Scan for the cell matching the given text and deliver its (X, Y) coordinate at center. 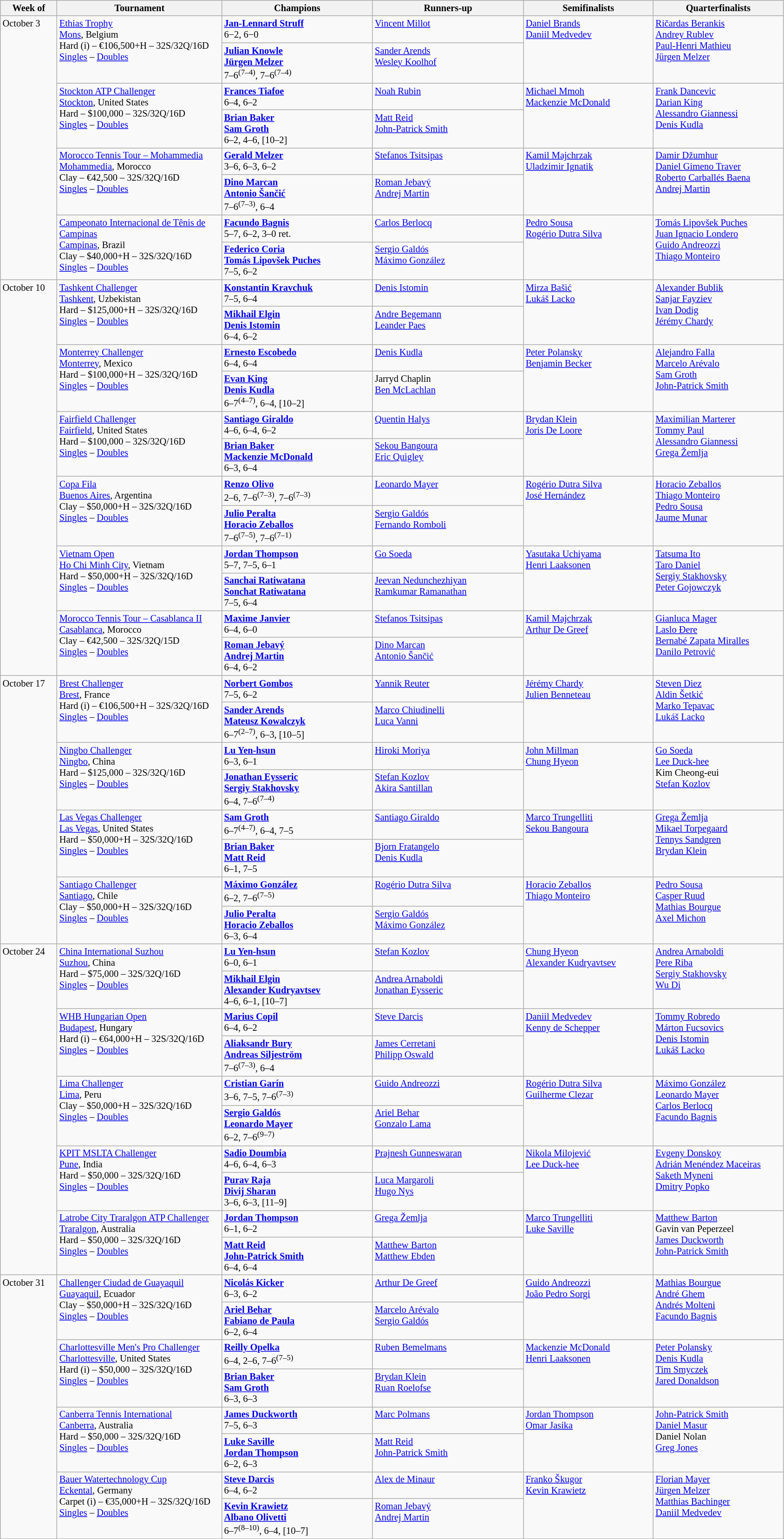
Roman Jebavý Andrej Martin6–4, 6–2 (297, 656)
October 10 (29, 478)
Norbert Gombos7–5, 6–2 (297, 689)
Jarryd Chaplin Ben McLachlan (448, 391)
Jeevan Nedunchezhiyan Ramkumar Ramanathan (448, 592)
Marcelo Arévalo Sergio Galdós (448, 1321)
Reilly Opelka6–4, 2–6, 7–6(7–5) (297, 1355)
Rogério Dutra Silva (448, 891)
Gerald Melzer3–6, 6–3, 6–2 (297, 161)
Andrea Arnaboldi Pere Riba Sergiy Stakhovsky Wu Di (719, 976)
Denis Kudla (448, 358)
Las Vegas ChallengerLas Vegas, United States Hard – $50,000+H – 32S/32Q/16DSingles – Doubles (139, 844)
Tommy Robredo Márton Fucsovics Denis Istomin Lukáš Lacko (719, 1042)
James Duckworth7–5, 6–3 (297, 1420)
Kevin Krawietz Albano Olivetti6–7(8–10), 6–4, [10–7] (297, 1518)
Michael Mmoh Mackenzie McDonald (588, 115)
Carlos Berlocq (448, 229)
Sander Arends Wesley Koolhof (448, 63)
Marc Polmans (448, 1420)
Lima ChallengerLima, Peru Clay – $50,000+H – 32S/32Q/16DSingles – Doubles (139, 1111)
Mackenzie McDonald Henri Laaksonen (588, 1373)
John Millman Chung Hyeon (588, 776)
Andre Begemann Leander Paes (448, 326)
Santiago Giraldo4–6, 6–4, 6–2 (297, 425)
Rogério Dutra Silva José Hernández (588, 511)
Tomás Lipovšek Puches Juan Ignacio Londero Guido Andreozzi Thiago Monteiro (719, 247)
Damir Džumhur Daniel Gimeno Traver Roberto Carballés Baena Andrej Martin (719, 181)
Aliaksandr Bury Andreas Siljeström7–6(7–3), 6–4 (297, 1055)
Ethias TrophyMons, Belgium Hard (i) – €106,500+H – 32S/32Q/16DSingles – Doubles (139, 49)
Máximo González Leonardo Mayer Carlos Berlocq Facundo Bagnis (719, 1111)
Jan-Lennard Struff6−2, 6−0 (297, 29)
Ningbo ChallengerNingbo, China Hard – $125,000 – 32S/32Q/16DSingles – Doubles (139, 776)
Facundo Bagnis5–7, 6–2, 3–0 ret. (297, 229)
Purav Raja Divij Sharan3–6, 6–3, [11–9] (297, 1192)
Canberra Tennis InternationalCanberra, Australia Hard – $50,000 – 32S/32Q/16DSingles – Doubles (139, 1439)
Bjorn Fratangelo Denis Kudla (448, 858)
Frances Tiafoe6–4, 6–2 (297, 97)
Vincent Millot (448, 29)
Santiago ChallengerSantiago, Chile Clay – $50,000+H – 32S/32Q/16DSingles – Doubles (139, 910)
Runners-up (448, 8)
Alejandro Falla Marcelo Arévalo Sam Groth John-Patrick Smith (719, 378)
Brest ChallengerBrest, France Hard (i) – €106,500+H – 32S/32Q/16DSingles – Doubles (139, 709)
Andrea Arnaboldi Jonathan Eysseric (448, 990)
KPIT MSLTA ChallengerPune, India Hard – $50,000 – 32S/32Q/16DSingles – Doubles (139, 1178)
Ruben Bemelmans (448, 1355)
Fairfield ChallengerFairfield, United States Hard – $100,000 – 32S/32Q/16DSingles – Doubles (139, 444)
Brian Baker Sam Groth6–3, 6–3 (297, 1388)
Stockton ATP ChallengerStockton, United States Hard – $100,000 – 32S/32Q/16DSingles – Doubles (139, 115)
Horacio Zeballos Thiago Monteiro Pedro Sousa Jaume Munar (719, 511)
Sanchai Ratiwatana Sonchat Ratiwatana7–5, 6–4 (297, 592)
Kamil Majchrzak Arthur De Greef (588, 643)
Julio Peralta Horacio Zeballos6–3, 6–4 (297, 925)
Peter Polansky Benjamin Becker (588, 378)
Go Soeda Lee Duck-hee Kim Cheong-eui Stefan Kozlov (719, 776)
Copa FilaBuenos Aires, Argentina Clay – $50,000+H – 32S/32Q/16DSingles – Doubles (139, 511)
Bauer Watertechnology CupEckental, Germany Carpet (i) – €35,000+H – 32S/32Q/16DSingles – Doubles (139, 1505)
October 24 (29, 1109)
Jordan Thompson5–7, 7–5, 6–1 (297, 559)
Frank Dancevic Darian King Alessandro Giannessi Denis Kudla (719, 115)
Renzo Olivo2–6, 7–6(7–3), 7–6(7–3) (297, 491)
Daniel Brands Daniil Medvedev (588, 49)
Morocco Tennis Tour – Casablanca IICasablanca, Morocco Clay – €42,500 – 32S/32Q/15DSingles – Doubles (139, 643)
Mathias Bourgue André Ghem Andrés Molteni Facundo Bagnis (719, 1307)
Sergio Galdós Leonardo Mayer6–2, 7–6(9–7) (297, 1125)
Sander Arends Mateusz Kowalczyk6–7(2–7), 6–3, [10–5] (297, 722)
Campeonato Internacional de Tênis de CampinasCampinas, Brazil Clay – $40,000+H – 32S/32Q/16DSingles – Doubles (139, 247)
John-Patrick Smith Daniel Masur Daniel Nolan Greg Jones (719, 1439)
Ariel Behar Fabiano de Paula6–2, 6–4 (297, 1321)
Lu Yen-hsun6–3, 6–1 (297, 756)
Brydan Klein Joris De Loore (588, 444)
Grega Žemlja (448, 1224)
Steven Diez Aldin Šetkić Marko Tepavac Lukáš Lacko (719, 709)
Marco Trungelliti Sekou Bangoura (588, 844)
Morocco Tennis Tour – MohammediaMohammedia, Morocco Clay – €42,500 – 32S/32Q/16DSingles – Doubles (139, 181)
Ariel Behar Gonzalo Lama (448, 1125)
Leonardo Mayer (448, 491)
Franko Škugor Kevin Krawietz (588, 1505)
Dino Marcan Antonio Šančić (448, 656)
Julio Peralta Horacio Zeballos7–6(7–5), 7–6(7–1) (297, 526)
Prajnesh Gunneswaran (448, 1159)
Maximilian Marterer Tommy Paul Alessandro Giannessi Grega Žemlja (719, 444)
Jonathan Eysseric Sergiy Stakhovsky6–4, 7–6(7–4) (297, 790)
Grega Žemlja Mikael Torpegaard Tennys Sandgren Brydan Klein (719, 844)
Daniil Medvedev Kenny de Schepper (588, 1042)
Gianluca Mager Laslo Đere Bernabé Zapata Miralles Danilo Petrović (719, 643)
Nicolás Kicker6–3, 6–2 (297, 1288)
Lu Yen-hsun6–0, 6–1 (297, 957)
Konstantin Kravchuk7–5, 6–4 (297, 293)
Hiroki Moriya (448, 756)
Matthew Barton Matthew Ebden (448, 1256)
Yasutaka Uchiyama Henri Laaksonen (588, 578)
Guido Andreozzi João Pedro Sorgi (588, 1307)
Pedro Sousa Rogério Dutra Silva (588, 247)
Sam Groth6–7(4–7), 6–4, 7–5 (297, 824)
Challenger Ciudad de GuayaquilGuayaquil, Ecuador Clay – $50,000+H – 32S/32Q/16DSingles – Doubles (139, 1307)
Vietnam OpenHo Chi Minh City, Vietnam Hard – $50,000+H – 32S/32Q/16DSingles – Doubles (139, 578)
Nikola Milojević Lee Duck-hee (588, 1178)
Quarterfinalists (719, 8)
Charlottesville Men's Pro ChallengerCharlottesville, United States Hard (i) – $50,000 – 32S/32Q/16DSingles – Doubles (139, 1373)
Santiago Giraldo (448, 824)
Stefan Kozlov Akira Santillan (448, 790)
Semifinalists (588, 8)
Alexander Bublik Sanjar Fayziev Ivan Dodig Jérémy Chardy (719, 312)
Marius Copil6–4, 6–2 (297, 1022)
Maxime Janvier6–4, 6–0 (297, 624)
Jérémy Chardy Julien Benneteau (588, 709)
Tashkent ChallengerTashkent, Uzbekistan Hard – $125,000+H – 32S/32Q/16DSingles – Doubles (139, 312)
Julian Knowle Jürgen Melzer7–6(7–4), 7–6(7–4) (297, 63)
Sergio Galdós Fernando Romboli (448, 526)
Evgeny Donskoy Adrián Menéndez Maceiras Saketh Myneni Dmitry Popko (719, 1178)
China International SuzhouSuzhou, China Hard – $75,000 – 32S/32Q/16DSingles – Doubles (139, 976)
Sekou Bangoura Eric Quigley (448, 457)
Marco Chiudinelli Luca Vanni (448, 722)
Evan King Denis Kudla6–7(4–7), 6–4, [10–2] (297, 391)
Brian Baker Sam Groth6–2, 4–6, [10–2] (297, 129)
Ernesto Escobedo6–4, 6–4 (297, 358)
Yannik Reuter (448, 689)
Latrobe City Traralgon ATP ChallengerTraralgon, Australia Hard – $50,000 – 32S/32Q/16DSingles – Doubles (139, 1242)
Mirza Bašić Lukáš Lacko (588, 312)
Cristian Garín3–6, 7–5, 7–6(7–3) (297, 1091)
Brydan Klein Ruan Roelofse (448, 1388)
Mikhail Elgin Alexander Kudryavtsev4–6, 6–1, [10–7] (297, 990)
Peter Polansky Denis Kudla Tim Smyczek Jared Donaldson (719, 1373)
Stefan Kozlov (448, 957)
Kamil Majchrzak Uladzimir Ignatik (588, 181)
Noah Rubin (448, 97)
Mikhail Elgin Denis Istomin6–4, 6–2 (297, 326)
October 31 (29, 1407)
October 17 (29, 810)
WHB Hungarian OpenBudapest, Hungary Hard (i) – €64,000+H – 32S/32Q/16DSingles – Doubles (139, 1042)
Pedro Sousa Casper Ruud Mathias Bourgue Axel Michon (719, 910)
Arthur De Greef (448, 1288)
Tatsuma Ito Taro Daniel Sergiy Stakhovsky Peter Gojowczyk (719, 578)
James Cerretani Philipp Oswald (448, 1055)
Brian Baker Matt Reid6–1, 7–5 (297, 858)
Ričardas Berankis Andrey Rublev Paul-Henri Mathieu Jürgen Melzer (719, 49)
Máximo González6–2, 7–6(7–5) (297, 891)
Matt Reid John-Patrick Smith6–4, 6–4 (297, 1256)
Matthew Barton Gavin van Peperzeel James Duckworth John-Patrick Smith (719, 1242)
Chung Hyeon Alexander Kudryavtsev (588, 976)
Champions (297, 8)
Sadio Doumbia4–6, 6–4, 6–3 (297, 1159)
Luke Saville Jordan Thompson6–2, 6–3 (297, 1453)
Marco Trungelliti Luke Saville (588, 1242)
Horacio Zeballos Thiago Monteiro (588, 910)
Go Soeda (448, 559)
Dino Marcan Antonio Šančić7–6(7–3), 6–4 (297, 195)
Monterrey ChallengerMonterrey, Mexico Hard – $100,000+H – 32S/32Q/16DSingles – Doubles (139, 378)
Luca Margaroli Hugo Nys (448, 1192)
Denis Istomin (448, 293)
Jordan Thompson Omar Jasika (588, 1439)
Brian Baker Mackenzie McDonald6–3, 6–4 (297, 457)
Tournament (139, 8)
Steve Darcis (448, 1022)
Guido Andreozzi (448, 1091)
Steve Darcis6–4, 6–2 (297, 1485)
Rogério Dutra Silva Guilherme Clezar (588, 1111)
Federico Coria Tomás Lipovšek Puches7–5, 6–2 (297, 261)
Florian Mayer Jürgen Melzer Matthias Bachinger Daniil Medvedev (719, 1505)
Jordan Thompson6–1, 6–2 (297, 1224)
Week of (29, 8)
Quentin Halys (448, 425)
Alex de Minaur (448, 1485)
October 3 (29, 148)
